Capture the cell that displays the provided text and extract its [x, y] central coordinate. 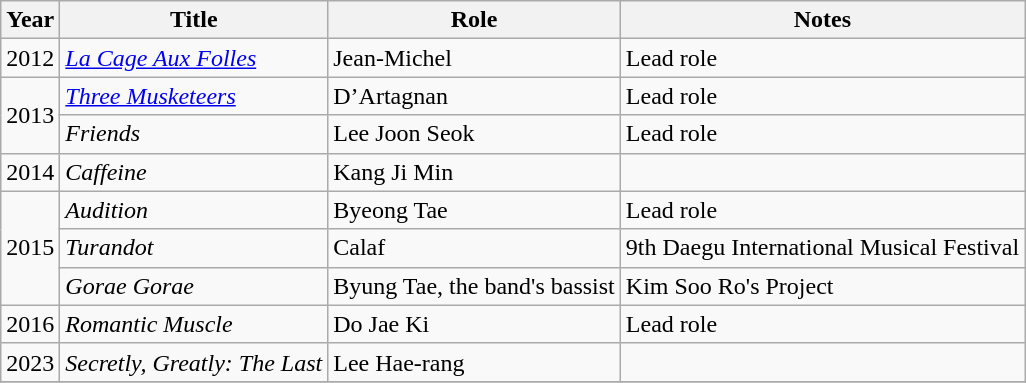
2016 [30, 324]
Jean-Michel [474, 58]
Audition [194, 210]
Calaf [474, 248]
Byeong Tae [474, 210]
Secretly, Greatly: The Last [194, 362]
2023 [30, 362]
Byung Tae, the band's bassist [474, 286]
Notes [822, 20]
Kim Soo Ro's Project [822, 286]
Lee Hae-rang [474, 362]
Role [474, 20]
Caffeine [194, 172]
2014 [30, 172]
Lee Joon Seok [474, 134]
2013 [30, 115]
9th Daegu International Musical Festival [822, 248]
Year [30, 20]
Kang Ji Min [474, 172]
D’Artagnan [474, 96]
2015 [30, 248]
2012 [30, 58]
Three Musketeers [194, 96]
Gorae Gorae [194, 286]
Romantic Muscle [194, 324]
Title [194, 20]
Friends [194, 134]
Turandot [194, 248]
Do Jae Ki [474, 324]
La Cage Aux Folles [194, 58]
